Return the [X, Y] coordinate for the center point of the cell that contains the specified text.  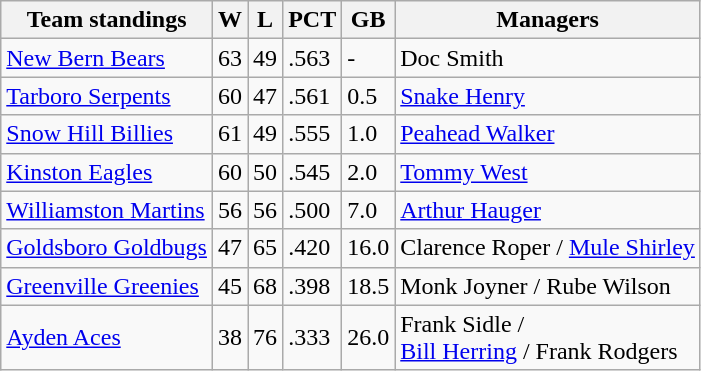
68 [266, 286]
2.0 [368, 172]
.420 [312, 248]
Monk Joyner / Rube Wilson [548, 286]
PCT [312, 20]
.333 [312, 338]
Team standings [107, 20]
Tarboro Serpents [107, 96]
Kinston Eagles [107, 172]
45 [230, 286]
18.5 [368, 286]
.561 [312, 96]
Greenville Greenies [107, 286]
.500 [312, 210]
0.5 [368, 96]
.555 [312, 134]
Snake Henry [548, 96]
1.0 [368, 134]
Arthur Hauger [548, 210]
Frank Sidle /Bill Herring / Frank Rodgers [548, 338]
.563 [312, 58]
Williamston Martins [107, 210]
16.0 [368, 248]
Managers [548, 20]
GB [368, 20]
61 [230, 134]
76 [266, 338]
Ayden Aces [107, 338]
38 [230, 338]
L [266, 20]
.398 [312, 286]
Tommy West [548, 172]
7.0 [368, 210]
- [368, 58]
50 [266, 172]
W [230, 20]
65 [266, 248]
Snow Hill Billies [107, 134]
63 [230, 58]
Clarence Roper / Mule Shirley [548, 248]
26.0 [368, 338]
Doc Smith [548, 58]
Peahead Walker [548, 134]
Goldsboro Goldbugs [107, 248]
New Bern Bears [107, 58]
.545 [312, 172]
